Search for the cell housing the specified text and yield its [x, y] center coordinate. 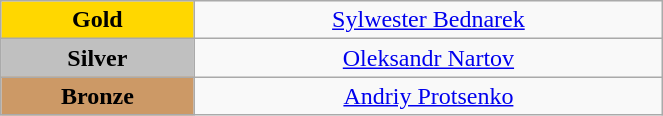
Oleksandr Nartov [428, 58]
Sylwester Bednarek [428, 20]
Gold [98, 20]
Silver [98, 58]
Bronze [98, 96]
Andriy Protsenko [428, 96]
